From the cell containing the given text, extract its center point as (X, Y) coordinate. 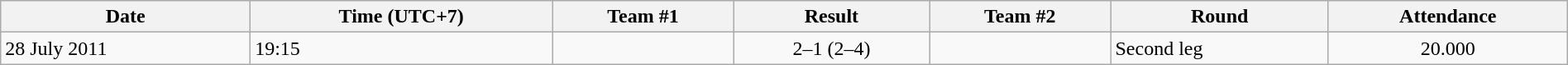
20.000 (1447, 48)
Team #1 (643, 17)
Team #2 (1021, 17)
Time (UTC+7) (402, 17)
Date (126, 17)
19:15 (402, 48)
Attendance (1447, 17)
Round (1219, 17)
28 July 2011 (126, 48)
2–1 (2–4) (831, 48)
Result (831, 17)
Second leg (1219, 48)
